Detect which cell encompasses the target text, then output its [x, y] center coordinate. 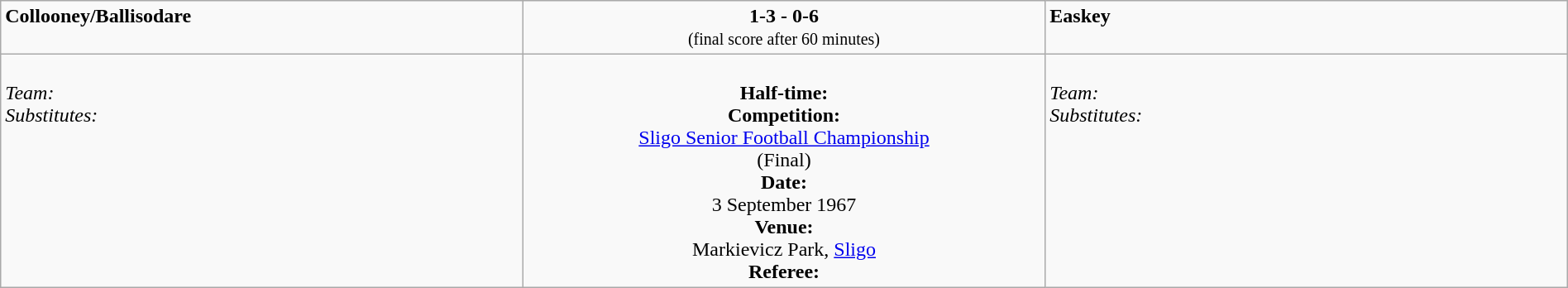
Easkey [1307, 28]
Half-time:Competition:Sligo Senior Football Championship(Final)Date:3 September 1967Venue:Markievicz Park, SligoReferee: [784, 170]
Collooney/Ballisodare [262, 28]
1-3 - 0-6(final score after 60 minutes) [784, 28]
